Extract the [x, y] coordinate from the center of the cell holding the provided text.  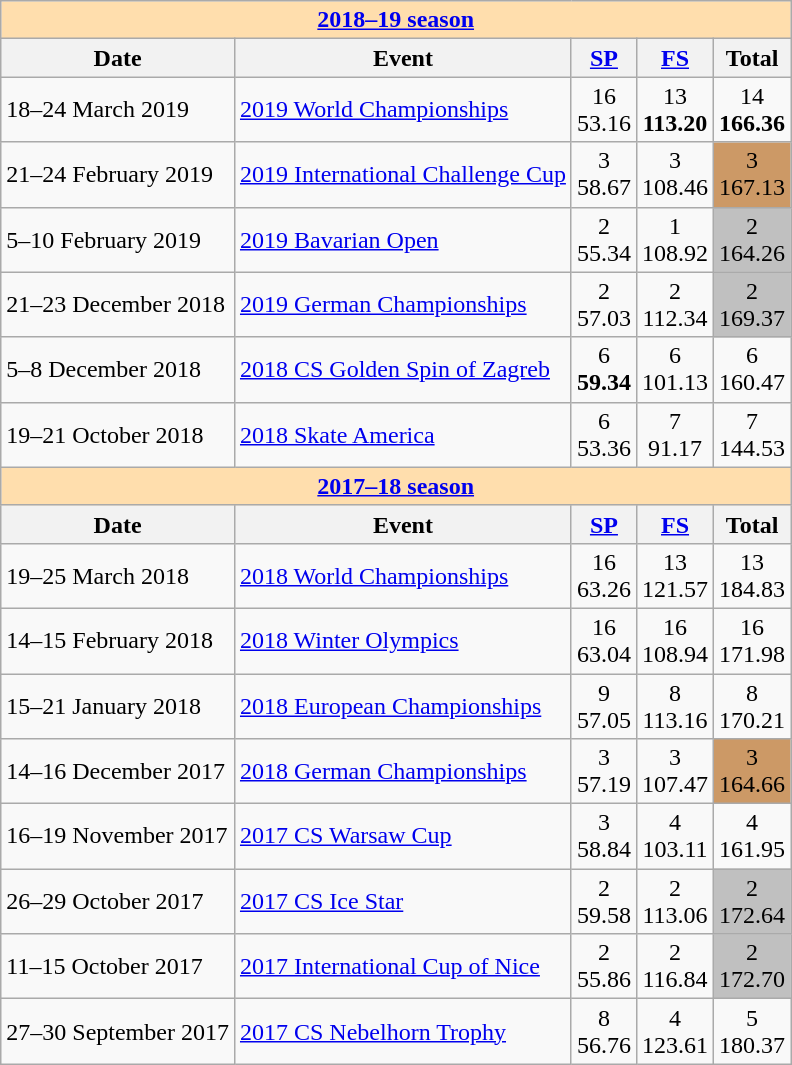
3 167.13 [752, 174]
14–15 February 2018 [118, 640]
8 113.16 [674, 706]
3 58.67 [604, 174]
6 160.47 [752, 370]
8 56.76 [604, 1032]
6 59.34 [604, 370]
2018 World Championships [402, 576]
2017 CS Ice Star [402, 902]
3 108.46 [674, 174]
2 55.86 [604, 966]
2017 International Cup of Nice [402, 966]
2019 World Championships [402, 110]
21–23 December 2018 [118, 304]
18–24 March 2019 [118, 110]
16 108.94 [674, 640]
2018 European Championships [402, 706]
2018 CS Golden Spin of Zagreb [402, 370]
2019 Bavarian Open [402, 240]
2017 CS Nebelhorn Trophy [402, 1032]
14–16 December 2017 [118, 772]
5–10 February 2019 [118, 240]
3 107.47 [674, 772]
2019 International Challenge Cup [402, 174]
26–29 October 2017 [118, 902]
5 180.37 [752, 1032]
16 53.16 [604, 110]
2 59.58 [604, 902]
4 103.11 [674, 836]
21–24 February 2019 [118, 174]
2018 Winter Olympics [402, 640]
13 121.57 [674, 576]
2 55.34 [604, 240]
2 112.34 [674, 304]
2 164.26 [752, 240]
2017–18 season [396, 486]
19–21 October 2018 [118, 434]
2018–19 season [396, 20]
2 169.37 [752, 304]
15–21 January 2018 [118, 706]
3 57.19 [604, 772]
16 63.26 [604, 576]
8 170.21 [752, 706]
2 172.70 [752, 966]
19–25 March 2018 [118, 576]
14 166.36 [752, 110]
2 113.06 [674, 902]
11–15 October 2017 [118, 966]
7 144.53 [752, 434]
6 53.36 [604, 434]
6 101.13 [674, 370]
16 171.98 [752, 640]
1 108.92 [674, 240]
4 161.95 [752, 836]
3 164.66 [752, 772]
16–19 November 2017 [118, 836]
2018 German Championships [402, 772]
2017 CS Warsaw Cup [402, 836]
2019 German Championships [402, 304]
7 91.17 [674, 434]
2 116.84 [674, 966]
2 172.64 [752, 902]
16 63.04 [604, 640]
2 57.03 [604, 304]
13 113.20 [674, 110]
2018 Skate America [402, 434]
3 58.84 [604, 836]
13 184.83 [752, 576]
4 123.61 [674, 1032]
5–8 December 2018 [118, 370]
9 57.05 [604, 706]
27–30 September 2017 [118, 1032]
